Detect which cell encompasses the target text, then output its [x, y] center coordinate. 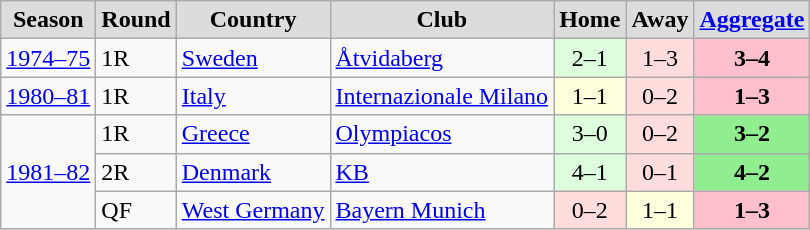
Olympiacos [442, 134]
Home [590, 20]
Internazionale Milano [442, 96]
Denmark [253, 172]
Club [442, 20]
Sweden [253, 58]
Round [136, 20]
Åtvidaberg [442, 58]
4–2 [752, 172]
3–4 [752, 58]
Season [48, 20]
1974–75 [48, 58]
Away [660, 20]
Bayern Munich [442, 210]
0–1 [660, 172]
3–2 [752, 134]
1981–82 [48, 172]
3–0 [590, 134]
Aggregate [752, 20]
2–1 [590, 58]
1980–81 [48, 96]
QF [136, 210]
Country [253, 20]
4–1 [590, 172]
Greece [253, 134]
West Germany [253, 210]
Italy [253, 96]
2R [136, 172]
KB [442, 172]
